Locate the cell with the specified text and output its (X, Y) center coordinate. 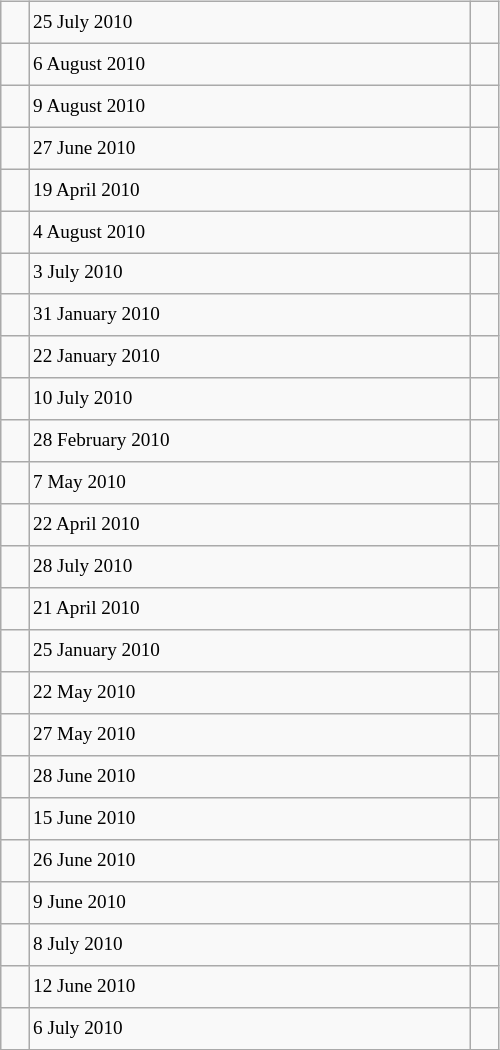
22 January 2010 (249, 357)
19 April 2010 (249, 190)
4 August 2010 (249, 232)
25 January 2010 (249, 651)
26 June 2010 (249, 861)
28 June 2010 (249, 777)
6 August 2010 (249, 64)
9 August 2010 (249, 106)
27 May 2010 (249, 735)
31 January 2010 (249, 315)
6 July 2010 (249, 1028)
21 April 2010 (249, 609)
27 June 2010 (249, 148)
12 June 2010 (249, 986)
3 July 2010 (249, 274)
9 June 2010 (249, 902)
22 May 2010 (249, 693)
10 July 2010 (249, 399)
25 July 2010 (249, 22)
22 April 2010 (249, 525)
15 June 2010 (249, 819)
7 May 2010 (249, 483)
28 February 2010 (249, 441)
28 July 2010 (249, 567)
8 July 2010 (249, 944)
